Return the (x, y) coordinate for the center point of the cell that contains the specified text.  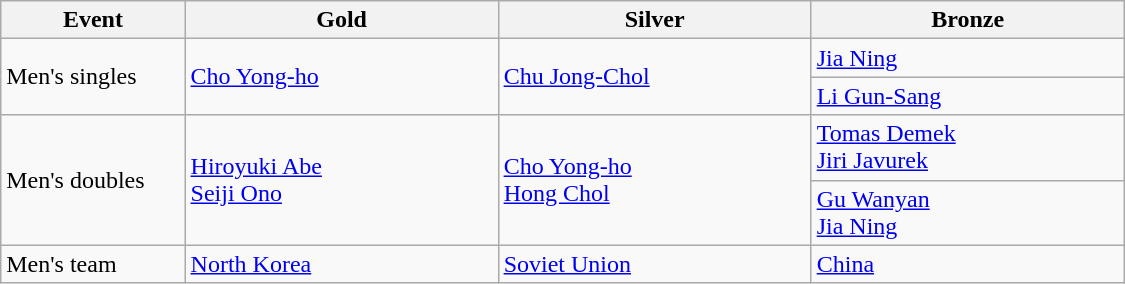
Event (93, 20)
Cho Yong-ho (342, 77)
Men's doubles (93, 180)
Bronze (968, 20)
Chu Jong-Chol (654, 77)
China (968, 264)
Tomas Demek Jiri Javurek (968, 148)
Men's singles (93, 77)
Cho Yong-ho Hong Chol (654, 180)
Soviet Union (654, 264)
Gold (342, 20)
Men's team (93, 264)
Gu Wanyan Jia Ning (968, 212)
Li Gun-Sang (968, 96)
North Korea (342, 264)
Silver (654, 20)
Jia Ning (968, 58)
Hiroyuki Abe Seiji Ono (342, 180)
